Return [x, y] of the center of cell containing provided text 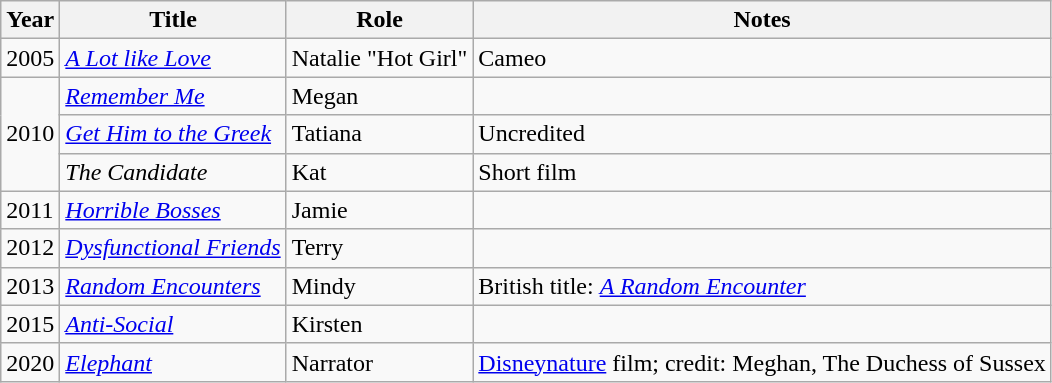
Terry [380, 248]
2015 [30, 324]
Narrator [380, 362]
Horrible Bosses [173, 210]
Uncredited [762, 134]
Cameo [762, 58]
Random Encounters [173, 286]
Mindy [380, 286]
Natalie "Hot Girl" [380, 58]
2005 [30, 58]
A Lot like Love [173, 58]
Notes [762, 20]
Kirsten [380, 324]
Short film [762, 172]
Tatiana [380, 134]
Remember Me [173, 96]
Kat [380, 172]
2013 [30, 286]
Dysfunctional Friends [173, 248]
Elephant [173, 362]
Role [380, 20]
2020 [30, 362]
2012 [30, 248]
Year [30, 20]
Get Him to the Greek [173, 134]
Title [173, 20]
Jamie [380, 210]
2010 [30, 134]
2011 [30, 210]
British title: A Random Encounter [762, 286]
Megan [380, 96]
Disneynature film; credit: Meghan, The Duchess of Sussex [762, 362]
Anti-Social [173, 324]
The Candidate [173, 172]
